Return the [X, Y] coordinate for the center point of the cell that contains the specified text.  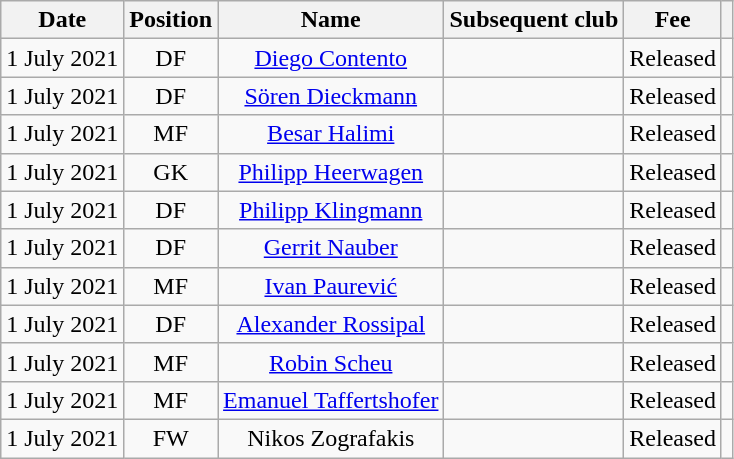
FW [171, 438]
Besar Halimi [331, 134]
Position [171, 20]
Alexander Rossipal [331, 324]
Name [331, 20]
Date [62, 20]
Fee [673, 20]
Philipp Heerwagen [331, 172]
Robin Scheu [331, 362]
Subsequent club [534, 20]
Emanuel Taffertshofer [331, 400]
GK [171, 172]
Philipp Klingmann [331, 210]
Diego Contento [331, 58]
Sören Dieckmann [331, 96]
Nikos Zografakis [331, 438]
Ivan Paurević [331, 286]
Gerrit Nauber [331, 248]
